Determine the (x, y) coordinate at the center of the cell enclosing the given text.  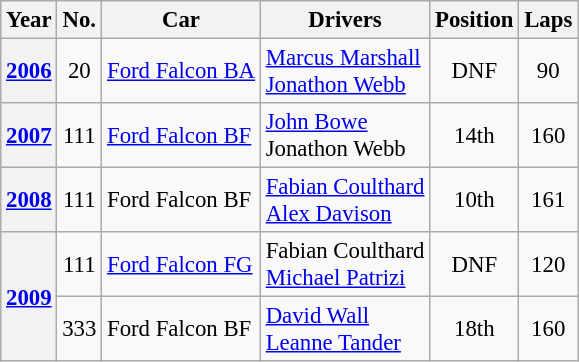
No. (80, 20)
Laps (548, 20)
Drivers (344, 20)
161 (548, 200)
David Wall Leanne Tander (344, 330)
20 (80, 72)
90 (548, 72)
333 (80, 330)
2009 (29, 296)
18th (474, 330)
Year (29, 20)
14th (474, 136)
Car (182, 20)
2006 (29, 72)
10th (474, 200)
120 (548, 264)
John Bowe Jonathon Webb (344, 136)
Fabian Coulthard Michael Patrizi (344, 264)
2007 (29, 136)
Fabian Coulthard Alex Davison (344, 200)
Ford Falcon BA (182, 72)
Position (474, 20)
2008 (29, 200)
Marcus Marshall Jonathon Webb (344, 72)
Ford Falcon FG (182, 264)
